Provide the [X, Y] coordinate of the cell's center where the given text is located.  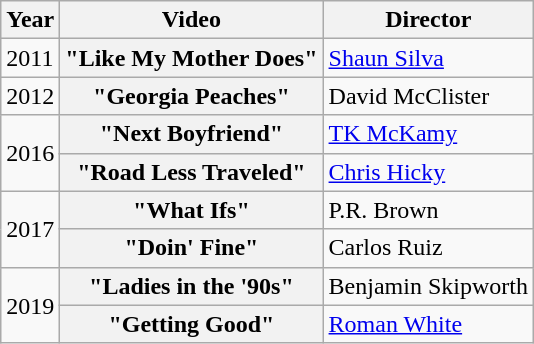
TK McKamy [428, 134]
"Next Boyfriend" [192, 134]
Chris Hicky [428, 172]
Year [30, 20]
"What Ifs" [192, 210]
2012 [30, 96]
Carlos Ruiz [428, 248]
2016 [30, 153]
Benjamin Skipworth [428, 286]
"Doin' Fine" [192, 248]
"Ladies in the '90s" [192, 286]
2011 [30, 58]
P.R. Brown [428, 210]
"Like My Mother Does" [192, 58]
Shaun Silva [428, 58]
"Getting Good" [192, 324]
David McClister [428, 96]
2017 [30, 229]
2019 [30, 305]
Roman White [428, 324]
"Road Less Traveled" [192, 172]
"Georgia Peaches" [192, 96]
Director [428, 20]
Video [192, 20]
